Capture the cell that displays the provided text and extract its (X, Y) central coordinate. 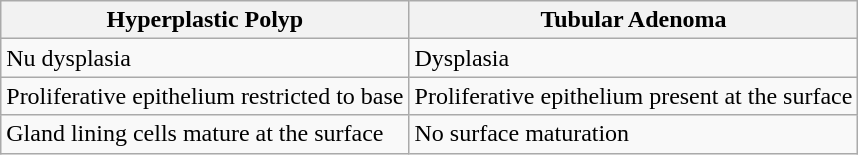
Tubular Adenoma (634, 20)
Proliferative epithelium present at the surface (634, 96)
Hyperplastic Polyp (205, 20)
Dysplasia (634, 58)
Gland lining cells mature at the surface (205, 134)
Proliferative epithelium restricted to base (205, 96)
Nu dysplasia (205, 58)
No surface maturation (634, 134)
